Return [X, Y] of the center of cell containing provided text 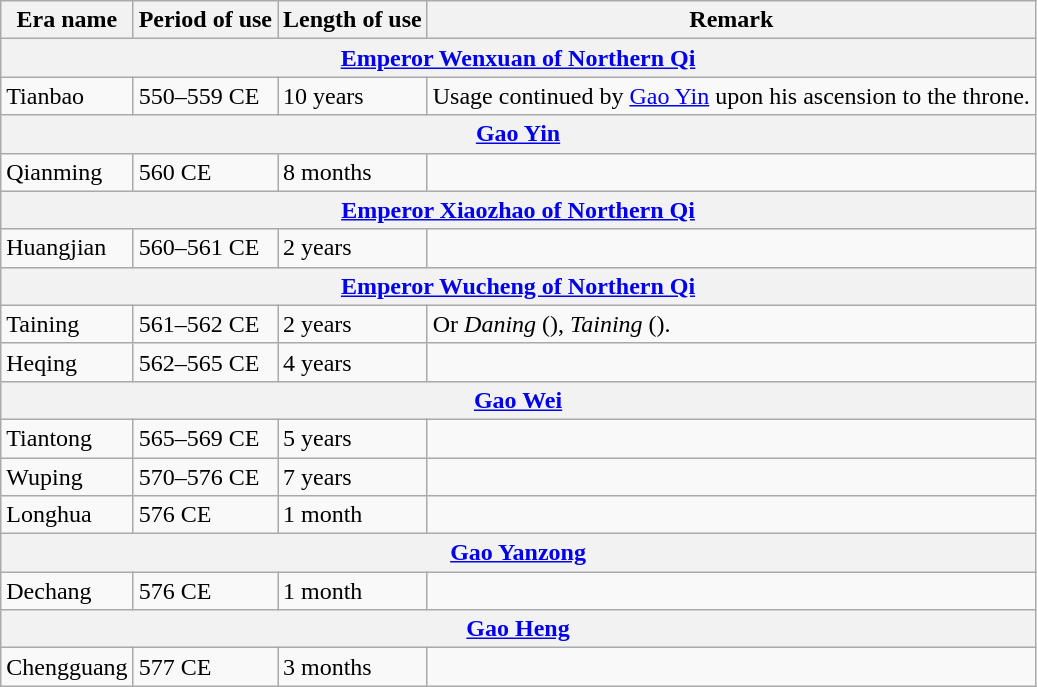
565–569 CE [205, 438]
3 months [353, 667]
561–562 CE [205, 324]
Emperor Wenxuan of Northern Qi [518, 58]
5 years [353, 438]
Gao Wei [518, 400]
Gao Heng [518, 629]
Or Daning (), Taining (). [731, 324]
Dechang [67, 591]
550–559 CE [205, 96]
Emperor Wucheng of Northern Qi [518, 286]
4 years [353, 362]
10 years [353, 96]
Usage continued by Gao Yin upon his ascension to the throne. [731, 96]
Gao Yanzong [518, 553]
7 years [353, 477]
Chengguang [67, 667]
Longhua [67, 515]
8 months [353, 172]
Taining [67, 324]
Length of use [353, 20]
Tianbao [67, 96]
Era name [67, 20]
Emperor Xiaozhao of Northern Qi [518, 210]
Qianming [67, 172]
Period of use [205, 20]
577 CE [205, 667]
Wuping [67, 477]
570–576 CE [205, 477]
Huangjian [67, 248]
Heqing [67, 362]
560 CE [205, 172]
562–565 CE [205, 362]
Tiantong [67, 438]
Gao Yin [518, 134]
560–561 CE [205, 248]
Remark [731, 20]
